Find where the given text appears and provide that cell's center as [X, Y] coordinate. 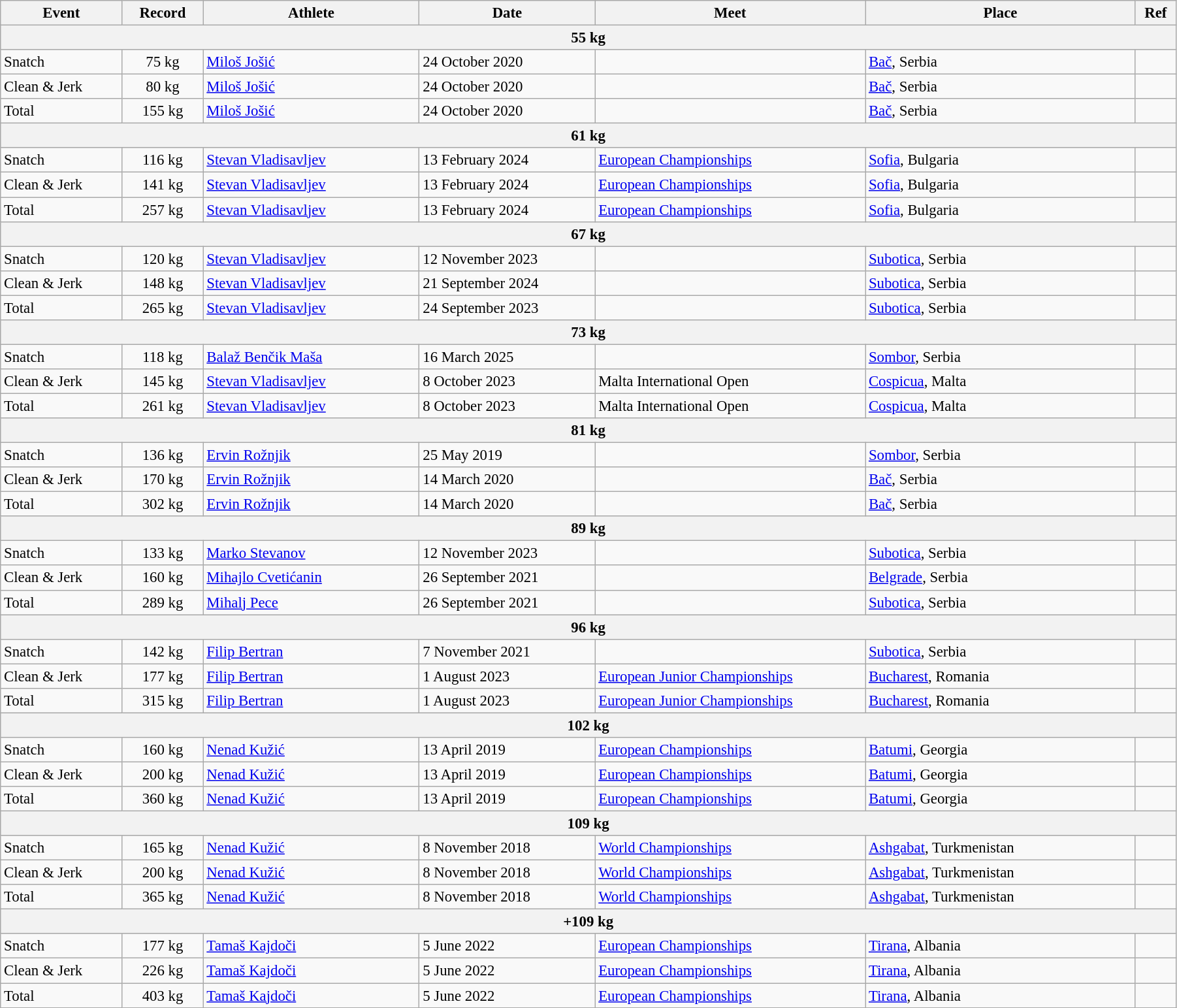
120 kg [163, 259]
80 kg [163, 87]
67 kg [588, 234]
142 kg [163, 651]
145 kg [163, 382]
102 kg [588, 725]
Meet [730, 13]
365 kg [163, 897]
24 September 2023 [507, 308]
Mihajlo Cvetićanin [311, 578]
261 kg [163, 406]
Balaž Benčik Maša [311, 357]
116 kg [163, 160]
136 kg [163, 455]
133 kg [163, 553]
Ref [1155, 13]
315 kg [163, 701]
61 kg [588, 136]
226 kg [163, 971]
170 kg [163, 480]
25 May 2019 [507, 455]
Athlete [311, 13]
Record [163, 13]
Mihalj Pece [311, 602]
118 kg [163, 357]
Event [61, 13]
75 kg [163, 62]
265 kg [163, 308]
Belgrade, Serbia [1001, 578]
7 November 2021 [507, 651]
+109 kg [588, 922]
Marko Stevanov [311, 553]
155 kg [163, 111]
55 kg [588, 38]
81 kg [588, 431]
257 kg [163, 210]
73 kg [588, 333]
289 kg [163, 602]
Place [1001, 13]
Date [507, 13]
360 kg [163, 799]
148 kg [163, 283]
403 kg [163, 996]
165 kg [163, 848]
16 March 2025 [507, 357]
141 kg [163, 185]
109 kg [588, 824]
89 kg [588, 528]
21 September 2024 [507, 283]
302 kg [163, 504]
96 kg [588, 627]
